Capture the cell that displays the provided text and extract its [X, Y] central coordinate. 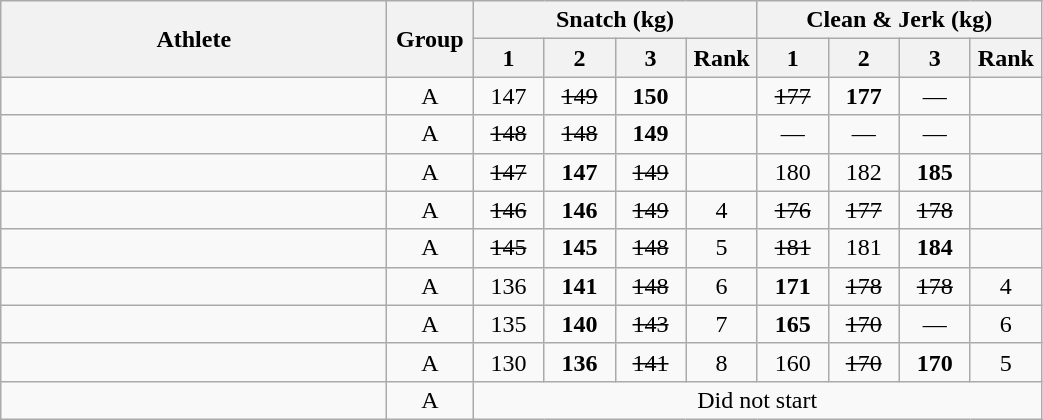
Athlete [194, 39]
Group [430, 39]
176 [792, 210]
130 [508, 362]
143 [650, 324]
Snatch (kg) [615, 20]
140 [580, 324]
Did not start [757, 400]
135 [508, 324]
184 [934, 248]
171 [792, 286]
160 [792, 362]
7 [722, 324]
180 [792, 172]
Clean & Jerk (kg) [899, 20]
150 [650, 96]
165 [792, 324]
185 [934, 172]
182 [864, 172]
8 [722, 362]
